Detect which cell encompasses the target text, then output its (x, y) center coordinate. 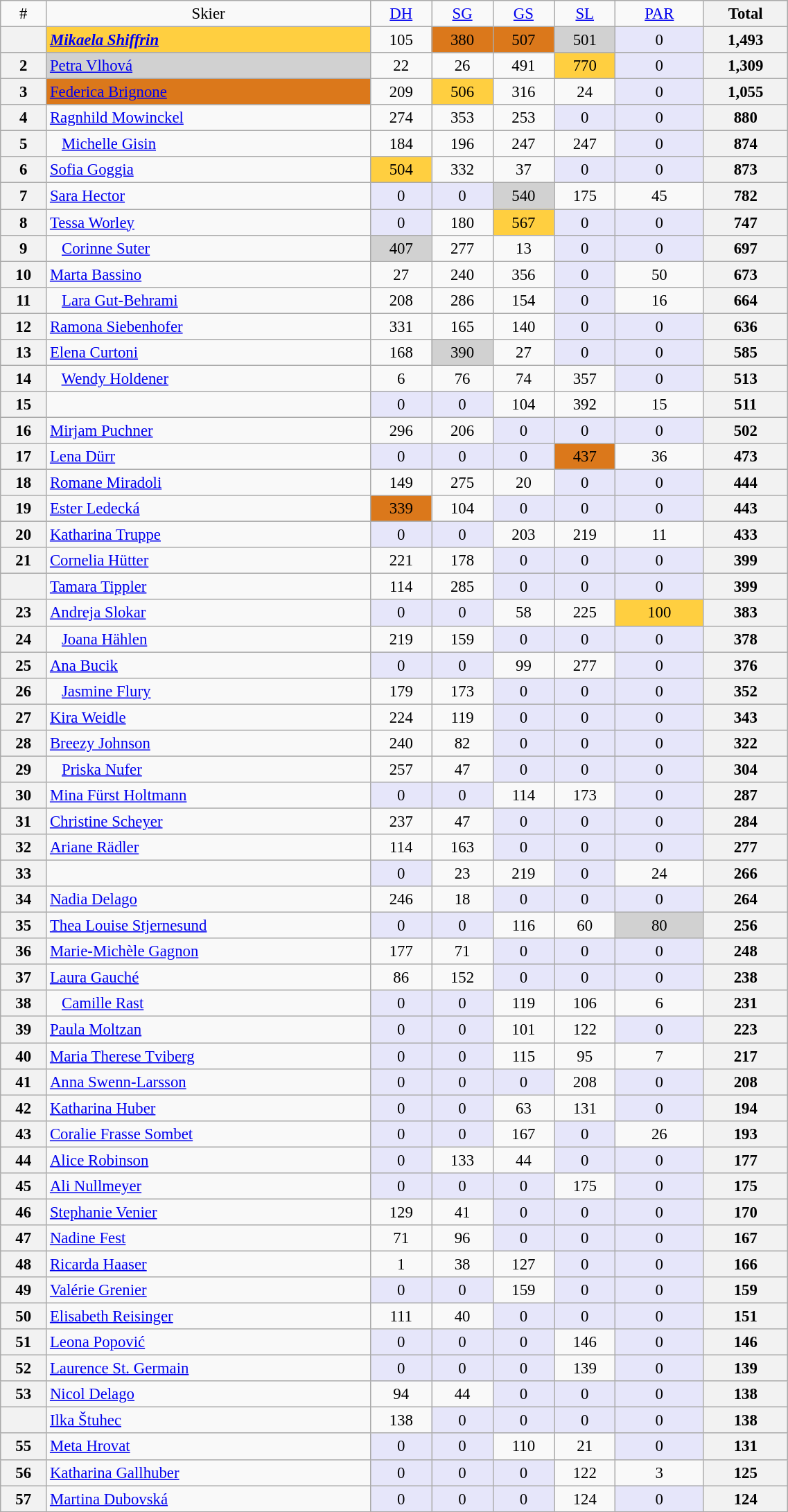
511 (746, 405)
Mina Fürst Holtmann (209, 795)
179 (401, 691)
165 (462, 326)
224 (401, 717)
DH (401, 14)
19 (24, 509)
Valérie Grenier (209, 1290)
275 (462, 483)
Leona Popović (209, 1342)
782 (746, 196)
29 (24, 769)
Wendy Holdener (209, 378)
56 (24, 1473)
46 (24, 1212)
747 (746, 222)
285 (462, 587)
Stephanie Venier (209, 1212)
163 (462, 847)
55 (24, 1447)
SL (585, 14)
# (24, 14)
Total (746, 14)
140 (523, 326)
256 (746, 926)
2 (24, 66)
284 (746, 821)
74 (523, 378)
Ragnhild Mowinckel (209, 118)
322 (746, 744)
Lena Dürr (209, 457)
25 (24, 665)
Marie-Michèle Gagnon (209, 951)
106 (585, 1004)
48 (24, 1264)
4 (24, 118)
248 (746, 951)
10 (24, 274)
80 (660, 926)
86 (401, 978)
1,055 (746, 92)
Alice Robinson (209, 1160)
39 (24, 1030)
101 (523, 1030)
Mikaela Shiffrin (209, 40)
133 (462, 1160)
Nicol Delago (209, 1394)
Laurence St. Germain (209, 1369)
437 (585, 457)
76 (462, 378)
Priska Nufer (209, 769)
194 (746, 1108)
14 (24, 378)
170 (746, 1212)
Thea Louise Stjernesund (209, 926)
339 (401, 509)
Katharina Gallhuber (209, 1473)
Petra Vlhová (209, 66)
95 (585, 1056)
231 (746, 1004)
17 (24, 457)
376 (746, 665)
Laura Gauché (209, 978)
407 (401, 248)
203 (523, 535)
567 (523, 222)
287 (746, 795)
Tessa Worley (209, 222)
42 (24, 1108)
Cornelia Hütter (209, 561)
115 (523, 1056)
Corinne Suter (209, 248)
880 (746, 118)
Katharina Truppe (209, 535)
502 (746, 430)
180 (462, 222)
Martina Dubovská (209, 1499)
116 (523, 926)
444 (746, 483)
217 (746, 1056)
Breezy Johnson (209, 744)
353 (462, 118)
491 (523, 66)
Coralie Frasse Sombet (209, 1134)
49 (24, 1290)
Christine Scheyer (209, 821)
12 (24, 326)
223 (746, 1030)
196 (462, 144)
697 (746, 248)
99 (523, 665)
32 (24, 847)
151 (746, 1317)
5 (24, 144)
380 (462, 40)
673 (746, 274)
Elisabeth Reisinger (209, 1317)
383 (746, 613)
96 (462, 1238)
Federica Brignone (209, 92)
873 (746, 170)
1,493 (746, 40)
473 (746, 457)
Mirjam Puchner (209, 430)
57 (24, 1499)
443 (746, 509)
1 (401, 1264)
Ilka Štuhec (209, 1421)
82 (462, 744)
Nadia Delago (209, 899)
SG (462, 14)
125 (746, 1473)
Meta Hrovat (209, 1447)
168 (401, 353)
Skier (209, 14)
357 (585, 378)
166 (746, 1264)
52 (24, 1369)
Romane Miradoli (209, 483)
Joana Hählen (209, 639)
Ramona Siebenhofer (209, 326)
Ana Bucik (209, 665)
105 (401, 40)
264 (746, 899)
Andreja Slokar (209, 613)
Tamara Tippler (209, 587)
507 (523, 40)
585 (746, 353)
392 (585, 405)
Marta Bassino (209, 274)
221 (401, 561)
501 (585, 40)
149 (401, 483)
Elena Curtoni (209, 353)
253 (523, 118)
111 (401, 1317)
Kira Weidle (209, 717)
237 (401, 821)
PAR (660, 14)
390 (462, 353)
35 (24, 926)
Camille Rast (209, 1004)
Katharina Huber (209, 1108)
266 (746, 874)
60 (585, 926)
110 (523, 1447)
100 (660, 613)
178 (462, 561)
184 (401, 144)
246 (401, 899)
Nadine Fest (209, 1238)
127 (523, 1264)
433 (746, 535)
296 (401, 430)
34 (24, 899)
506 (462, 92)
Jasmine Flury (209, 691)
Anna Swenn-Larsson (209, 1082)
343 (746, 717)
129 (401, 1212)
9 (24, 248)
Ricarda Haaser (209, 1264)
286 (462, 300)
Paula Moltzan (209, 1030)
206 (462, 430)
225 (585, 613)
GS (523, 14)
58 (523, 613)
504 (401, 170)
94 (401, 1394)
Michelle Gisin (209, 144)
332 (462, 170)
28 (24, 744)
Sofia Goggia (209, 170)
154 (523, 300)
770 (585, 66)
8 (24, 222)
378 (746, 639)
Sara Hector (209, 196)
Ester Ledecká (209, 509)
Ali Nullmeyer (209, 1186)
257 (401, 769)
33 (24, 874)
664 (746, 300)
304 (746, 769)
274 (401, 118)
540 (523, 196)
874 (746, 144)
Maria Therese Tviberg (209, 1056)
316 (523, 92)
51 (24, 1342)
31 (24, 821)
Ariane Rädler (209, 847)
209 (401, 92)
513 (746, 378)
Lara Gut-Behrami (209, 300)
193 (746, 1134)
1,309 (746, 66)
63 (523, 1108)
356 (523, 274)
331 (401, 326)
53 (24, 1394)
43 (24, 1134)
636 (746, 326)
22 (401, 66)
152 (462, 978)
30 (24, 795)
238 (746, 978)
352 (746, 691)
